Search for the cell housing the specified text and yield its (x, y) center coordinate. 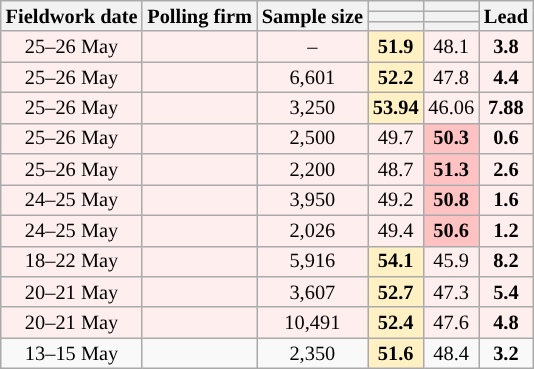
51.3 (451, 170)
0.6 (506, 138)
50.3 (451, 138)
Lead (506, 16)
2,350 (312, 354)
2,500 (312, 138)
2,200 (312, 170)
13–15 May (72, 354)
4.8 (506, 322)
5.4 (506, 292)
3.2 (506, 354)
5,916 (312, 262)
10,491 (312, 322)
49.7 (396, 138)
7.88 (506, 108)
49.4 (396, 230)
– (312, 46)
45.9 (451, 262)
Polling firm (199, 16)
51.9 (396, 46)
3,250 (312, 108)
47.6 (451, 322)
Sample size (312, 16)
51.6 (396, 354)
2.6 (506, 170)
53.94 (396, 108)
49.2 (396, 200)
3,607 (312, 292)
3.8 (506, 46)
47.8 (451, 78)
4.4 (506, 78)
6,601 (312, 78)
1.6 (506, 200)
48.7 (396, 170)
52.2 (396, 78)
Fieldwork date (72, 16)
46.06 (451, 108)
8.2 (506, 262)
48.4 (451, 354)
47.3 (451, 292)
50.6 (451, 230)
52.4 (396, 322)
2,026 (312, 230)
1.2 (506, 230)
50.8 (451, 200)
52.7 (396, 292)
48.1 (451, 46)
3,950 (312, 200)
54.1 (396, 262)
18–22 May (72, 262)
